Locate the cell with the specified text and output its (X, Y) center coordinate. 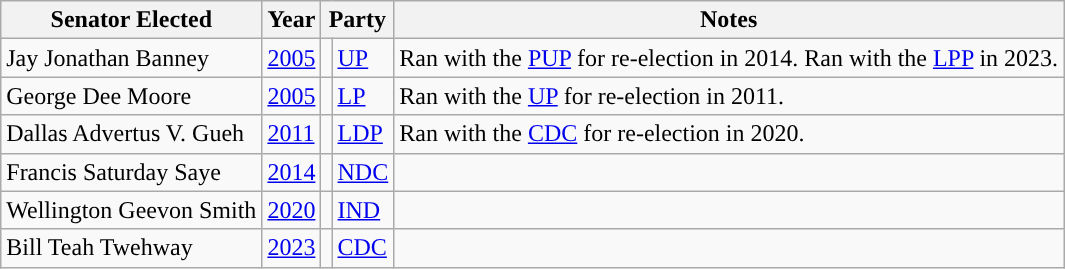
Senator Elected (132, 20)
2014 (292, 172)
UP (363, 58)
Ran with the UP for re-election in 2011. (729, 96)
George Dee Moore (132, 96)
Bill Teah Twehway (132, 248)
Francis Saturday Saye (132, 172)
2023 (292, 248)
2011 (292, 134)
NDC (363, 172)
Ran with the PUP for re-election in 2014. Ran with the LPP in 2023. (729, 58)
IND (363, 210)
2020 (292, 210)
Ran with the CDC for re-election in 2020. (729, 134)
CDC (363, 248)
LDP (363, 134)
Wellington Geevon Smith (132, 210)
Jay Jonathan Banney (132, 58)
Dallas Advertus V. Gueh (132, 134)
Notes (729, 20)
Party (358, 20)
Year (292, 20)
LP (363, 96)
